Scan for the cell matching the given text and deliver its [x, y] coordinate at center. 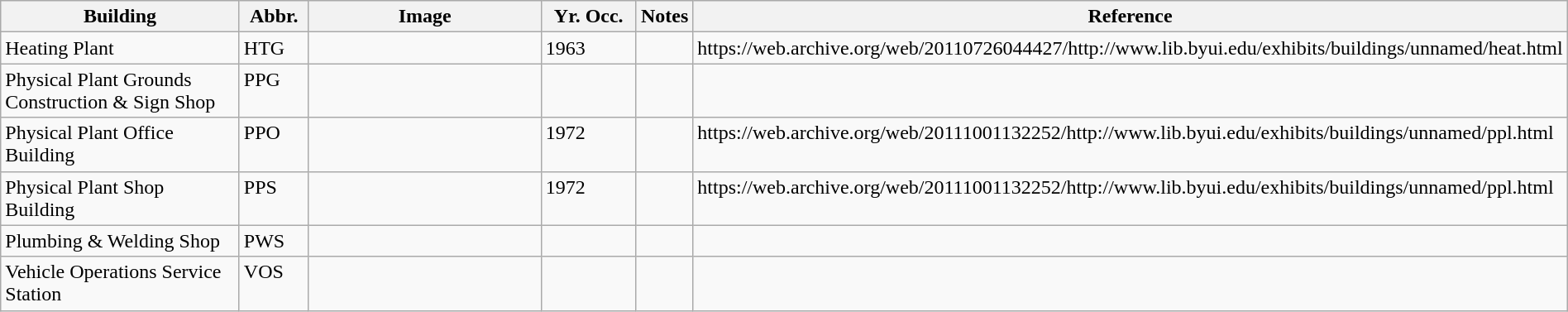
Building [121, 17]
PWS [274, 241]
Vehicle Operations Service Station [121, 283]
Plumbing & Welding Shop [121, 241]
https://web.archive.org/web/20110726044427/http://www.lib.byui.edu/exhibits/buildings/unnamed/heat.html [1130, 48]
HTG [274, 48]
Notes [664, 17]
Physical Plant Shop Building [121, 199]
PPO [274, 144]
Physical Plant Office Building [121, 144]
1963 [589, 48]
VOS [274, 283]
Reference [1130, 17]
Image [425, 17]
Yr. Occ. [589, 17]
Abbr. [274, 17]
Heating Plant [121, 48]
PPS [274, 199]
PPG [274, 91]
Physical Plant Grounds Construction & Sign Shop [121, 91]
